Locate the cell with the specified text and output its [x, y] center coordinate. 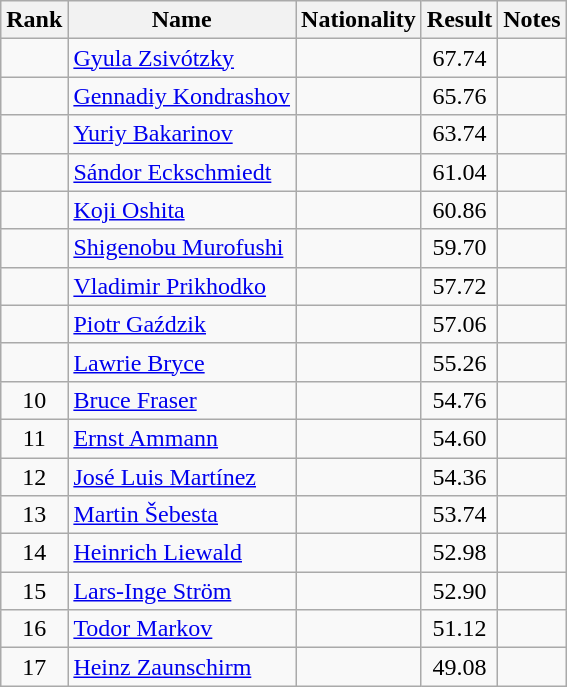
Koji Oshita [182, 210]
Piotr Gaździk [182, 324]
11 [34, 438]
Shigenobu Murofushi [182, 248]
Heinz Zaunschirm [182, 667]
52.98 [459, 553]
Result [459, 20]
Ernst Ammann [182, 438]
Bruce Fraser [182, 400]
Todor Markov [182, 629]
16 [34, 629]
65.76 [459, 96]
57.06 [459, 324]
Vladimir Prikhodko [182, 286]
13 [34, 515]
54.76 [459, 400]
Name [182, 20]
55.26 [459, 362]
17 [34, 667]
12 [34, 477]
54.36 [459, 477]
59.70 [459, 248]
Rank [34, 20]
Gennadiy Kondrashov [182, 96]
José Luis Martínez [182, 477]
53.74 [459, 515]
Gyula Zsivótzky [182, 58]
54.60 [459, 438]
15 [34, 591]
67.74 [459, 58]
49.08 [459, 667]
60.86 [459, 210]
Lawrie Bryce [182, 362]
52.90 [459, 591]
63.74 [459, 134]
Martin Šebesta [182, 515]
Sándor Eckschmiedt [182, 172]
Notes [532, 20]
Nationality [359, 20]
57.72 [459, 286]
61.04 [459, 172]
10 [34, 400]
Heinrich Liewald [182, 553]
51.12 [459, 629]
14 [34, 553]
Yuriy Bakarinov [182, 134]
Lars-Inge Ström [182, 591]
